Return the [X, Y] coordinate for the center point of the cell that contains the specified text.  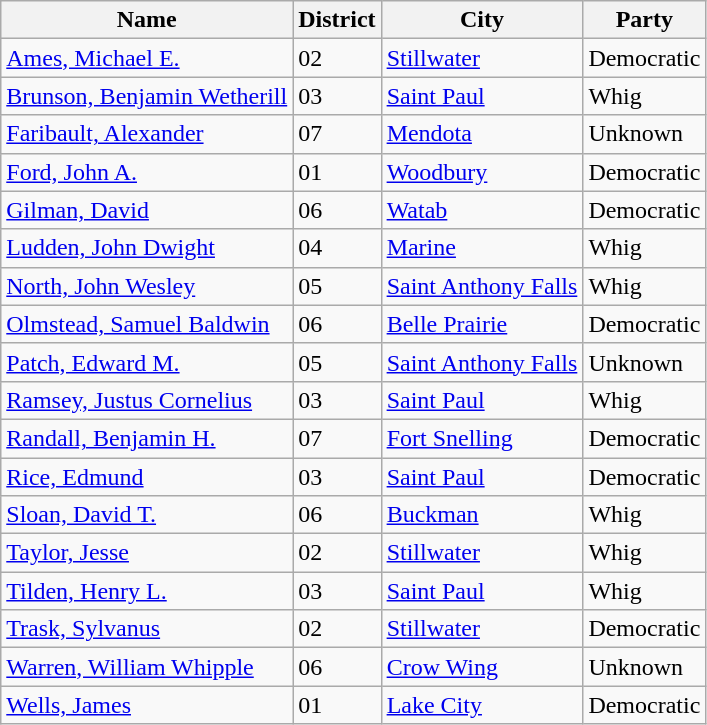
Faribault, Alexander [147, 134]
City [482, 20]
Belle Prairie [482, 324]
Taylor, Jesse [147, 553]
Party [644, 20]
Ludden, John Dwight [147, 248]
Mendota [482, 134]
Lake City [482, 705]
Randall, Benjamin H. [147, 438]
Brunson, Benjamin Wetherill [147, 96]
Name [147, 20]
Sloan, David T. [147, 515]
Wells, James [147, 705]
Crow Wing [482, 667]
Trask, Sylvanus [147, 629]
Warren, William Whipple [147, 667]
Rice, Edmund [147, 477]
Woodbury [482, 172]
Marine [482, 248]
Patch, Edward M. [147, 362]
Tilden, Henry L. [147, 591]
Ramsey, Justus Cornelius [147, 400]
North, John Wesley [147, 286]
Fort Snelling [482, 438]
04 [337, 248]
Gilman, David [147, 210]
Buckman [482, 515]
Ames, Michael E. [147, 58]
Watab [482, 210]
District [337, 20]
Olmstead, Samuel Baldwin [147, 324]
Ford, John A. [147, 172]
